Determine the [x, y] coordinate at the center of the cell enclosing the given text.  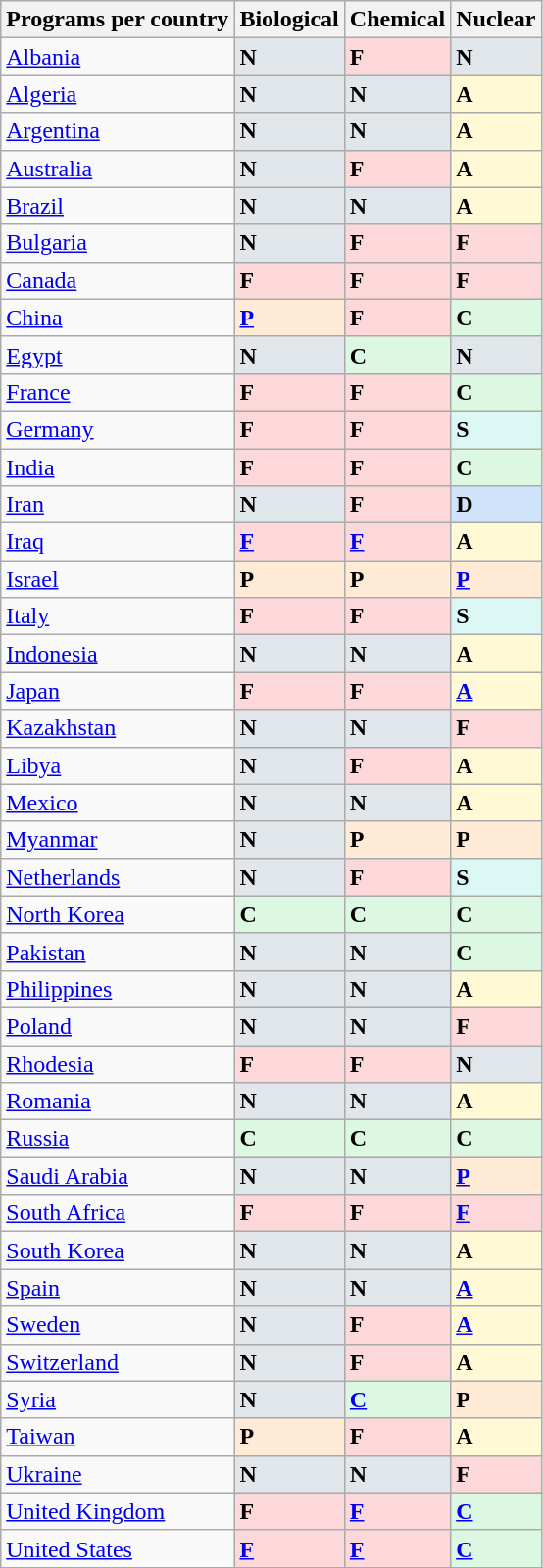
Chemical [397, 20]
Libya [118, 765]
Brazil [118, 206]
Netherlands [118, 877]
Japan [118, 691]
Myanmar [118, 840]
France [118, 392]
United Kingdom [118, 1511]
United States [118, 1548]
Syria [118, 1399]
Saudi Arabia [118, 1176]
Iran [118, 505]
Indonesia [118, 654]
Nuclear [496, 20]
Switzerland [118, 1362]
Canada [118, 280]
Germany [118, 429]
Rhodesia [118, 1063]
North Korea [118, 914]
Kazakhstan [118, 728]
South Africa [118, 1213]
Mexico [118, 803]
China [118, 318]
Romania [118, 1102]
Russia [118, 1139]
Israel [118, 579]
Poland [118, 1026]
Italy [118, 616]
Bulgaria [118, 243]
Spain [118, 1288]
Philippines [118, 989]
South Korea [118, 1250]
D [496, 505]
Argentina [118, 131]
India [118, 467]
Albania [118, 57]
Programs per country [118, 20]
Pakistan [118, 952]
Australia [118, 169]
Biological [289, 20]
Egypt [118, 355]
Taiwan [118, 1437]
Iraq [118, 542]
Sweden [118, 1325]
Ukraine [118, 1474]
Algeria [118, 94]
